For the text-containing cell, return its midpoint in (X, Y) coordinate format. 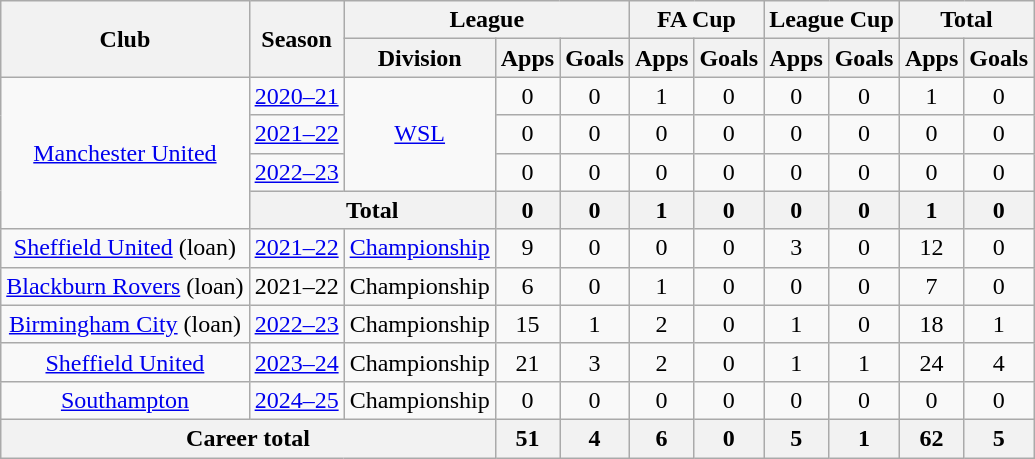
2023–24 (296, 362)
12 (931, 248)
62 (931, 438)
Sheffield United (loan) (125, 248)
WSL (420, 134)
Blackburn Rovers (loan) (125, 286)
Manchester United (125, 153)
2020–21 (296, 96)
21 (527, 362)
League (486, 20)
Southampton (125, 400)
Sheffield United (125, 362)
Season (296, 39)
Career total (248, 438)
24 (931, 362)
51 (527, 438)
Birmingham City (loan) (125, 324)
FA Cup (696, 20)
18 (931, 324)
7 (931, 286)
15 (527, 324)
9 (527, 248)
League Cup (832, 20)
Club (125, 39)
Division (420, 58)
2024–25 (296, 400)
